Find where the given text appears and provide that cell's center as (x, y) coordinate. 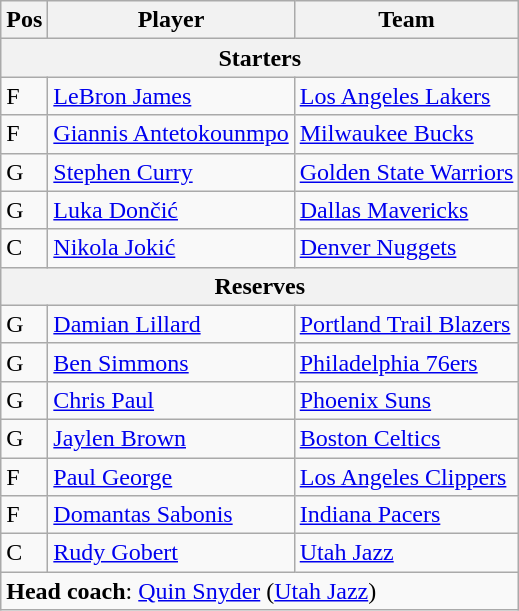
Los Angeles Clippers (406, 477)
Stephen Curry (171, 172)
Head coach: Quin Snyder (Utah Jazz) (260, 591)
Nikola Jokić (171, 248)
Domantas Sabonis (171, 515)
Rudy Gobert (171, 553)
LeBron James (171, 96)
Philadelphia 76ers (406, 362)
Team (406, 20)
Golden State Warriors (406, 172)
Phoenix Suns (406, 400)
Ben Simmons (171, 362)
Boston Celtics (406, 438)
Pos (24, 20)
Damian Lillard (171, 324)
Chris Paul (171, 400)
Jaylen Brown (171, 438)
Starters (260, 58)
Utah Jazz (406, 553)
Paul George (171, 477)
Player (171, 20)
Giannis Antetokounmpo (171, 134)
Dallas Mavericks (406, 210)
Milwaukee Bucks (406, 134)
Portland Trail Blazers (406, 324)
Los Angeles Lakers (406, 96)
Reserves (260, 286)
Luka Dončić (171, 210)
Denver Nuggets (406, 248)
Indiana Pacers (406, 515)
